Identify which cell holds the provided text, then report its [x, y] central coordinate. 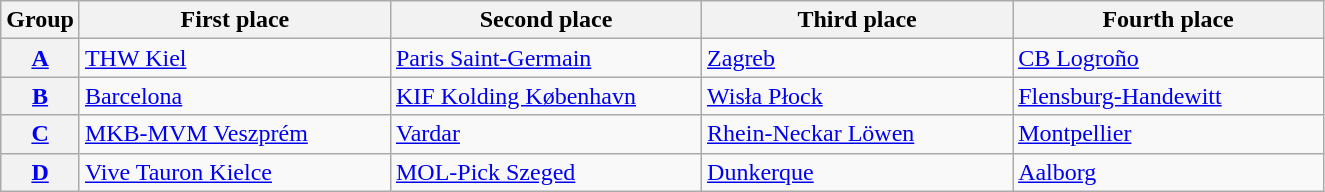
Rhein-Neckar Löwen [858, 134]
First place [234, 20]
Paris Saint-Germain [546, 58]
THW Kiel [234, 58]
D [40, 172]
Second place [546, 20]
Group [40, 20]
Barcelona [234, 96]
MKB-MVM Veszprém [234, 134]
Aalborg [1168, 172]
Zagreb [858, 58]
MOL-Pick Szeged [546, 172]
Wisła Płock [858, 96]
Vardar [546, 134]
A [40, 58]
CB Logroño [1168, 58]
C [40, 134]
Montpellier [1168, 134]
Fourth place [1168, 20]
KIF Kolding København [546, 96]
B [40, 96]
Third place [858, 20]
Dunkerque [858, 172]
Flensburg-Handewitt [1168, 96]
Vive Tauron Kielce [234, 172]
